Scan for the cell matching the given text and deliver its (x, y) coordinate at center. 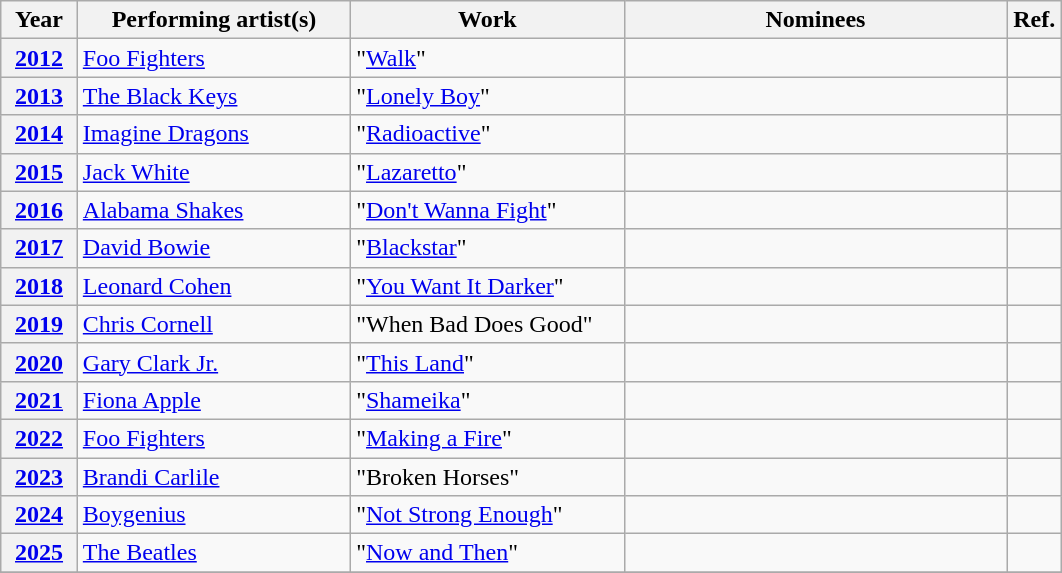
"Radioactive" (488, 134)
Performing artist(s) (214, 20)
2013 (40, 96)
Nominees (816, 20)
"You Want It Darker" (488, 286)
"Shameika" (488, 400)
The Beatles (214, 553)
"Making a Fire" (488, 438)
2020 (40, 362)
2016 (40, 210)
Gary Clark Jr. (214, 362)
"Walk" (488, 58)
Leonard Cohen (214, 286)
2018 (40, 286)
"Don't Wanna Fight" (488, 210)
2017 (40, 248)
"This Land" (488, 362)
2015 (40, 172)
2023 (40, 477)
Ref. (1034, 20)
Year (40, 20)
The Black Keys (214, 96)
2019 (40, 324)
2014 (40, 134)
"When Bad Does Good" (488, 324)
Work (488, 20)
2021 (40, 400)
2025 (40, 553)
"Not Strong Enough" (488, 515)
Fiona Apple (214, 400)
2012 (40, 58)
2022 (40, 438)
Alabama Shakes (214, 210)
"Lazaretto" (488, 172)
Jack White (214, 172)
David Bowie (214, 248)
"Blackstar" (488, 248)
2024 (40, 515)
"Now and Then" (488, 553)
"Broken Horses" (488, 477)
Imagine Dragons (214, 134)
"Lonely Boy" (488, 96)
Chris Cornell (214, 324)
Brandi Carlile (214, 477)
Boygenius (214, 515)
